Pinpoint the cell where the given text exists, returning its (x, y) midpoint coordinate. 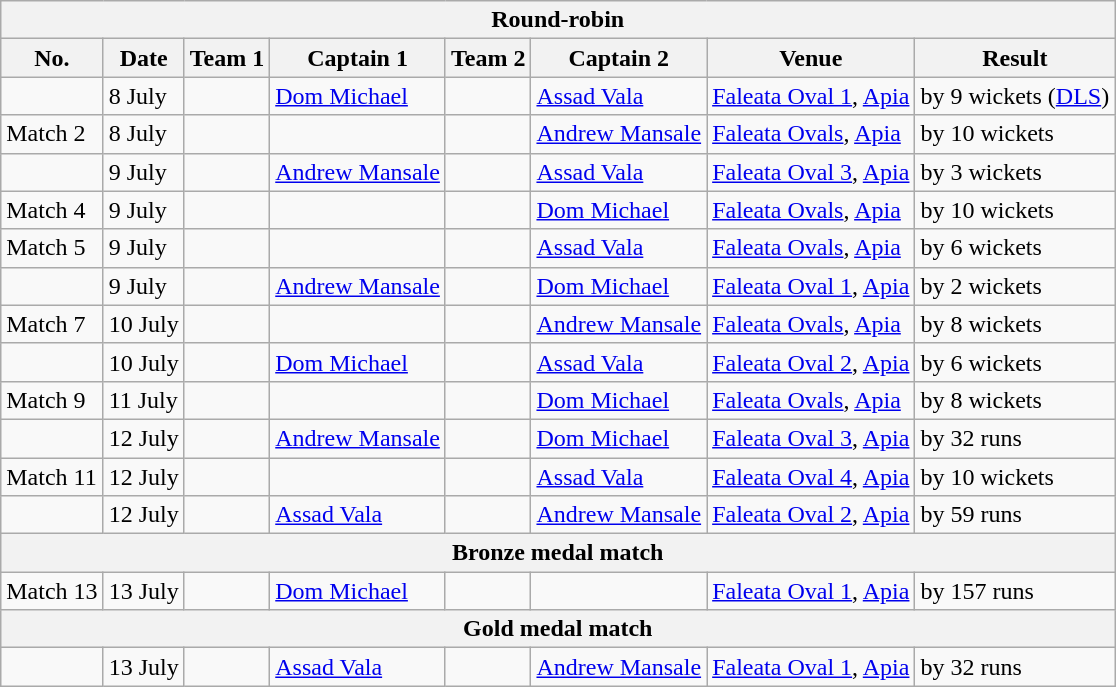
Team 2 (488, 58)
by 2 wickets (1015, 286)
Captain 1 (358, 58)
11 July (144, 400)
by 3 wickets (1015, 172)
Match 5 (52, 248)
Team 1 (227, 58)
by 157 runs (1015, 591)
Gold medal match (558, 629)
Result (1015, 58)
Captain 2 (619, 58)
Match 2 (52, 134)
Match 9 (52, 400)
No. (52, 58)
Round-robin (558, 20)
Match 11 (52, 477)
Venue (811, 58)
Match 13 (52, 591)
Match 4 (52, 210)
Bronze medal match (558, 553)
Date (144, 58)
by 9 wickets (DLS) (1015, 96)
Match 7 (52, 324)
by 59 runs (1015, 515)
Faleata Oval 4, Apia (811, 477)
